Pinpoint the cell where the given text exists, returning its (X, Y) midpoint coordinate. 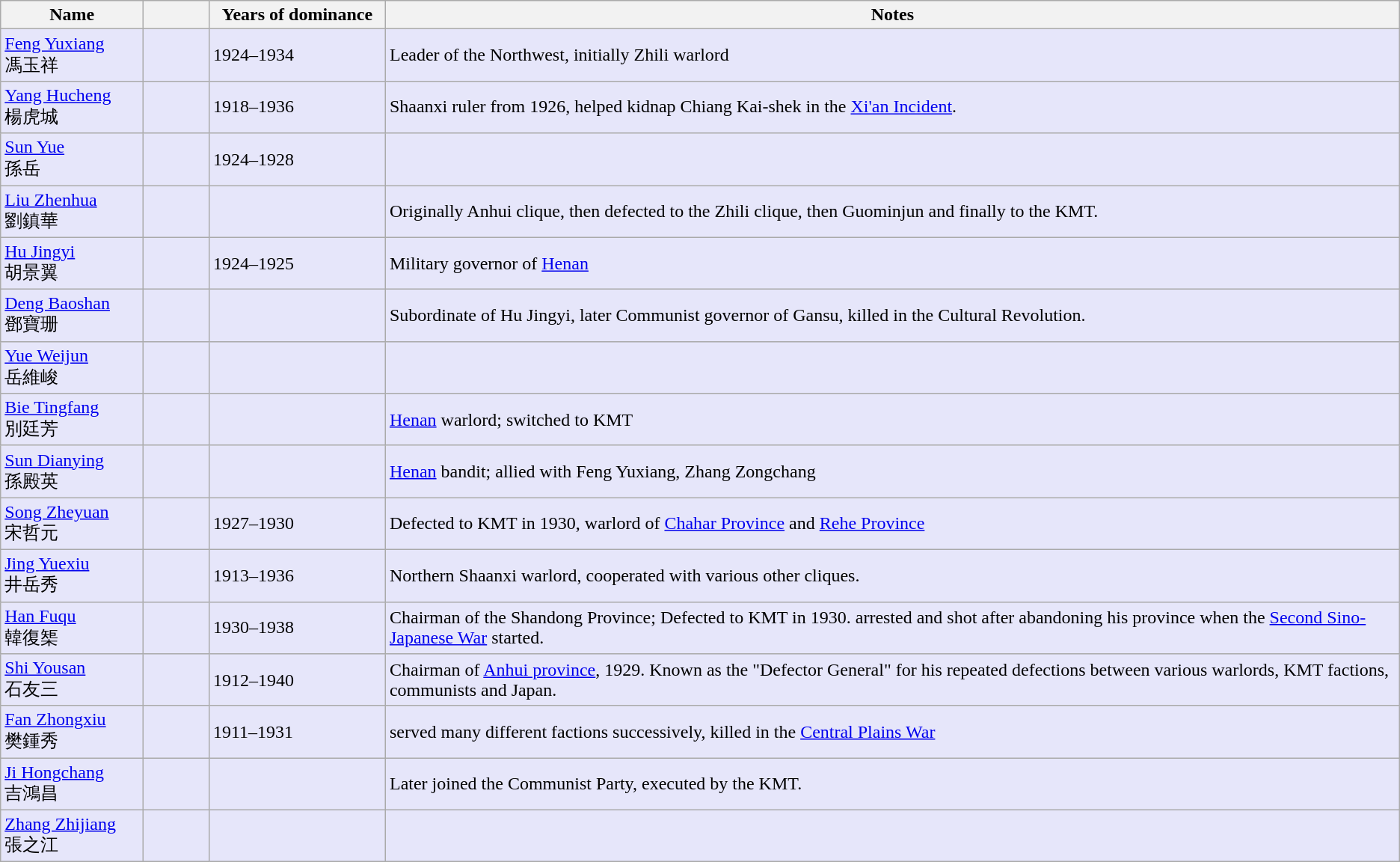
Leader of the Northwest, initially Zhili warlord (892, 55)
Later joined the Communist Party, executed by the KMT. (892, 784)
Name (72, 15)
1912–1940 (297, 680)
Shaanxi ruler from 1926, helped kidnap Chiang Kai-shek in the Xi'an Incident. (892, 107)
Deng Baoshan鄧寶珊 (72, 316)
Military governor of Henan (892, 263)
1918–1936 (297, 107)
Defected to KMT in 1930, warlord of Chahar Province and Rehe Province (892, 524)
Subordinate of Hu Jingyi, later Communist governor of Gansu, killed in the Cultural Revolution. (892, 316)
Han Fuqu韓復榘 (72, 628)
Zhang Zhijiang張之江 (72, 836)
1924–1925 (297, 263)
Bie Tingfang別廷芳 (72, 420)
served many different factions successively, killed in the Central Plains War (892, 732)
Shi Yousan石友三 (72, 680)
Northern Shaanxi warlord, cooperated with various other cliques. (892, 575)
Yang Hucheng楊虎城 (72, 107)
1927–1930 (297, 524)
Hu Jingyi胡景翼 (72, 263)
Yue Weijun岳維峻 (72, 367)
Jing Yuexiu井岳秀 (72, 575)
Ji Hongchang吉鴻昌 (72, 784)
Years of dominance (297, 15)
Song Zheyuan宋哲元 (72, 524)
Liu Zhenhua劉鎮華 (72, 212)
Feng Yuxiang馮玉祥 (72, 55)
Henan bandit; allied with Feng Yuxiang, Zhang Zongchang (892, 471)
Sun Dianying孫殿英 (72, 471)
Sun Yue孫岳 (72, 159)
1930–1938 (297, 628)
Notes (892, 15)
Henan warlord; switched to KMT (892, 420)
1924–1928 (297, 159)
1924–1934 (297, 55)
1913–1936 (297, 575)
1911–1931 (297, 732)
Originally Anhui clique, then defected to the Zhili clique, then Guominjun and finally to the KMT. (892, 212)
Fan Zhongxiu樊鍾秀 (72, 732)
